From the cell containing the given text, extract its center point as (X, Y) coordinate. 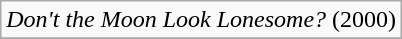
Don't the Moon Look Lonesome? (2000) (202, 20)
